Scan for the cell matching the given text and deliver its [X, Y] coordinate at center. 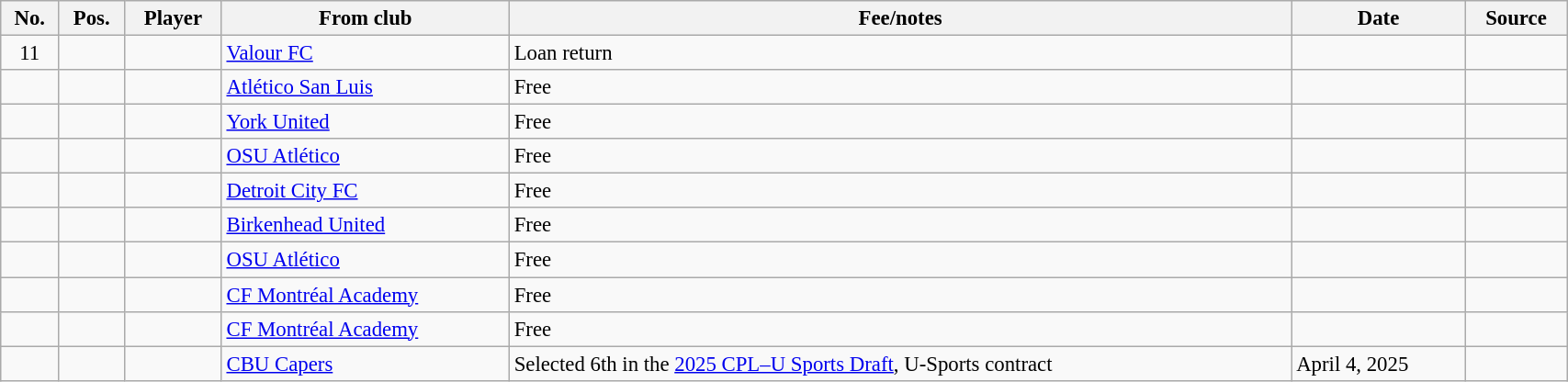
York United [366, 122]
Birkenhead United [366, 225]
No. [29, 18]
11 [29, 53]
Atlético San Luis [366, 87]
Date [1378, 18]
Selected 6th in the 2025 CPL–U Sports Draft, U-Sports contract [900, 364]
Valour FC [366, 53]
Source [1516, 18]
Fee/notes [900, 18]
From club [366, 18]
Detroit City FC [366, 191]
CBU Capers [366, 364]
April 4, 2025 [1378, 364]
Pos. [92, 18]
Loan return [900, 53]
Player [173, 18]
